Identify which cell holds the provided text, then report its (X, Y) central coordinate. 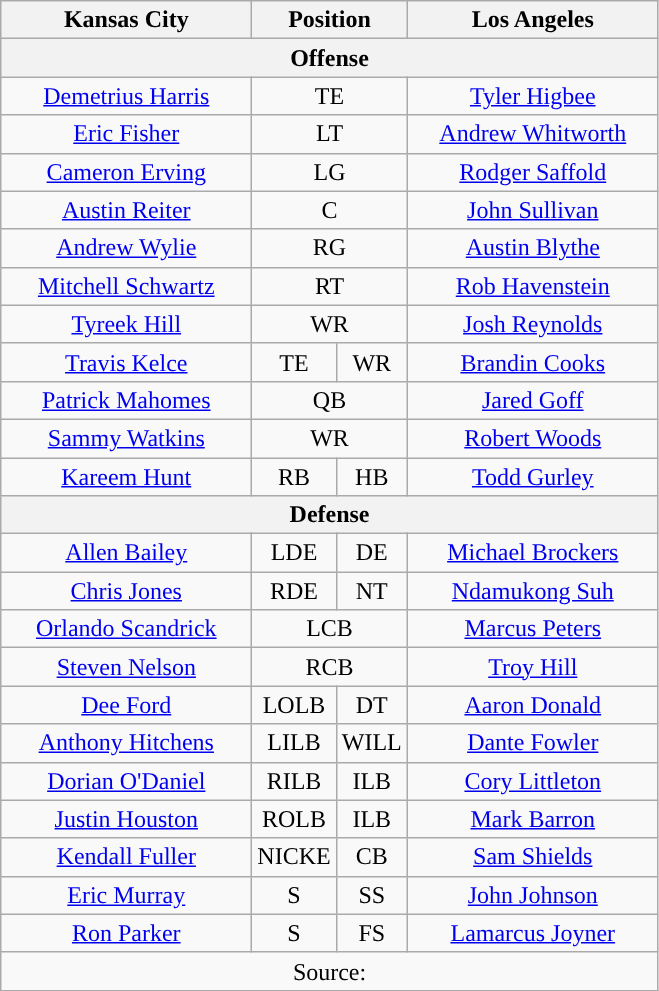
Tyreek Hill (126, 324)
Ron Parker (126, 933)
Brandin Cooks (532, 362)
Patrick Mahomes (126, 400)
Aaron Donald (532, 705)
Eric Fisher (126, 134)
LOLB (294, 705)
Position (330, 20)
ROLB (294, 819)
RDE (294, 591)
Sam Shields (532, 857)
Dee Ford (126, 705)
Austin Blythe (532, 248)
Kansas City (126, 20)
C (330, 210)
Demetrius Harris (126, 96)
Austin Reiter (126, 210)
Andrew Whitworth (532, 134)
DT (372, 705)
Cameron Erving (126, 172)
Allen Bailey (126, 553)
Tyler Higbee (532, 96)
Justin Houston (126, 819)
Dorian O'Daniel (126, 781)
Los Angeles (532, 20)
Offense (330, 58)
HB (372, 477)
Michael Brockers (532, 553)
Sammy Watkins (126, 438)
RILB (294, 781)
Steven Nelson (126, 667)
QB (330, 400)
RG (330, 248)
Jared Goff (532, 400)
FS (372, 933)
Lamarcus Joyner (532, 933)
Josh Reynolds (532, 324)
Kareem Hunt (126, 477)
Andrew Wylie (126, 248)
Defense (330, 515)
DE (372, 553)
John Johnson (532, 895)
Troy Hill (532, 667)
SS (372, 895)
Marcus Peters (532, 629)
LCB (330, 629)
CB (372, 857)
Orlando Scandrick (126, 629)
LG (330, 172)
WILL (372, 743)
LDE (294, 553)
Robert Woods (532, 438)
RCB (330, 667)
Chris Jones (126, 591)
Kendall Fuller (126, 857)
Mitchell Schwartz (126, 286)
Mark Barron (532, 819)
RT (330, 286)
LILB (294, 743)
Todd Gurley (532, 477)
John Sullivan (532, 210)
Dante Fowler (532, 743)
Ndamukong Suh (532, 591)
NT (372, 591)
Cory Littleton (532, 781)
Rodger Saffold (532, 172)
Travis Kelce (126, 362)
LT (330, 134)
Rob Havenstein (532, 286)
RB (294, 477)
Eric Murray (126, 895)
Source: (330, 971)
NICKE (294, 857)
Anthony Hitchens (126, 743)
